From the cell containing the given text, extract its center point as (x, y) coordinate. 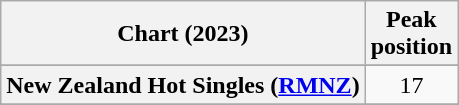
Peakposition (411, 34)
17 (411, 85)
New Zealand Hot Singles (RMNZ) (183, 85)
Chart (2023) (183, 34)
